Output the (x, y) coordinate of the center of the cell containing the given text.  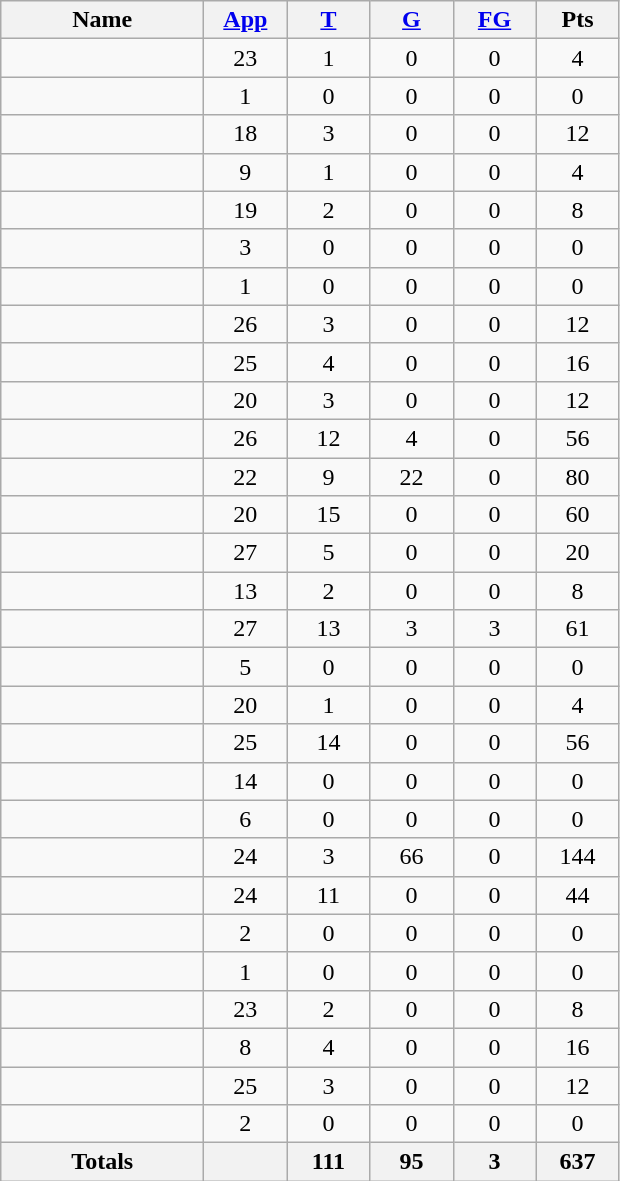
637 (578, 1162)
19 (246, 210)
111 (328, 1162)
Totals (102, 1162)
App (246, 20)
15 (328, 515)
18 (246, 134)
95 (412, 1162)
80 (578, 477)
6 (246, 819)
11 (328, 895)
44 (578, 895)
144 (578, 857)
Pts (578, 20)
Name (102, 20)
66 (412, 857)
T (328, 20)
60 (578, 515)
FG (494, 20)
G (412, 20)
61 (578, 629)
